Find where the given text appears and provide that cell's center as (X, Y) coordinate. 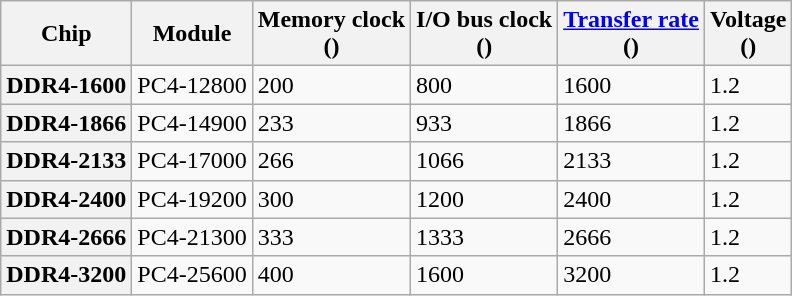
800 (484, 85)
933 (484, 123)
233 (331, 123)
Module (192, 34)
Voltage() (748, 34)
200 (331, 85)
PC4-19200 (192, 199)
DDR4-3200 (66, 275)
DDR4-2400 (66, 199)
333 (331, 237)
1866 (632, 123)
2666 (632, 237)
DDR4-1866 (66, 123)
1333 (484, 237)
I/O bus clock() (484, 34)
2400 (632, 199)
1066 (484, 161)
PC4-17000 (192, 161)
PC4-25600 (192, 275)
DDR4-1600 (66, 85)
400 (331, 275)
266 (331, 161)
Transfer rate() (632, 34)
1200 (484, 199)
PC4-14900 (192, 123)
3200 (632, 275)
300 (331, 199)
Chip (66, 34)
DDR4-2666 (66, 237)
PC4-12800 (192, 85)
DDR4-2133 (66, 161)
2133 (632, 161)
PC4-21300 (192, 237)
Memory clock() (331, 34)
